Return the [X, Y] coordinate for the center point of the cell that contains the specified text.  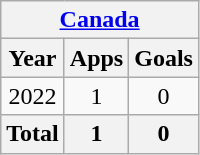
Canada [100, 20]
Total [33, 134]
Apps [96, 58]
Goals [164, 58]
2022 [33, 96]
Year [33, 58]
